Return [x, y] of the center of cell containing provided text 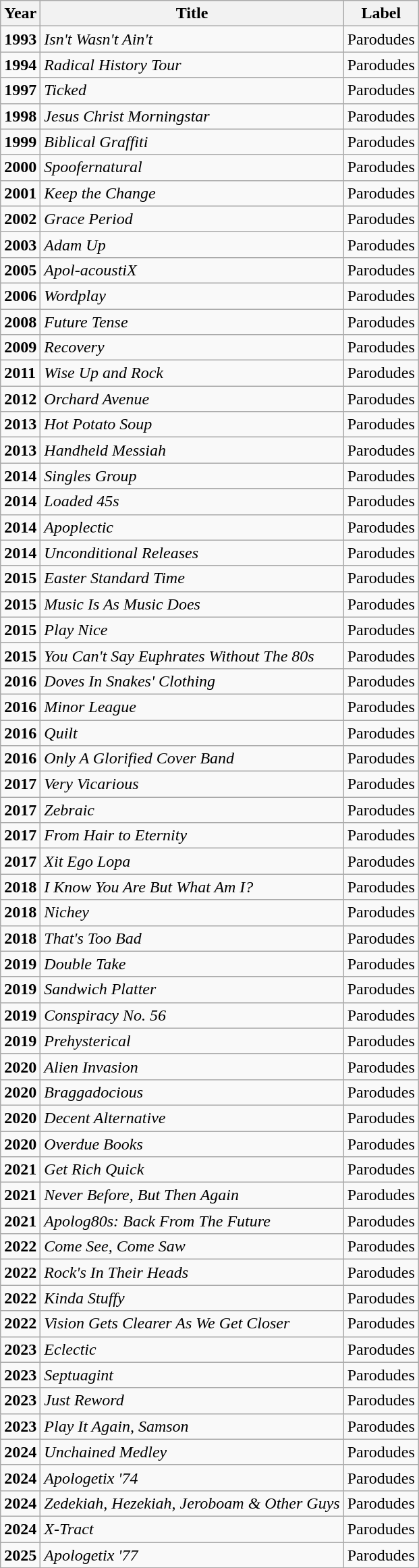
2025 [20, 1555]
Vision Gets Clearer As We Get Closer [192, 1324]
Braggadocious [192, 1092]
Rock's In Their Heads [192, 1272]
2011 [20, 373]
2006 [20, 296]
Spoofernatural [192, 167]
2008 [20, 322]
2000 [20, 167]
Adam Up [192, 244]
Unchained Medley [192, 1452]
Orchard Avenue [192, 399]
Singles Group [192, 476]
Ticked [192, 90]
Isn't Wasn't Ain't [192, 39]
That's Too Bad [192, 938]
Label [381, 13]
Quilt [192, 732]
Title [192, 13]
1998 [20, 116]
2002 [20, 219]
Grace Period [192, 219]
Play Nice [192, 630]
2009 [20, 348]
Overdue Books [192, 1144]
Doves In Snakes' Clothing [192, 681]
Hot Potato Soup [192, 425]
Year [20, 13]
2003 [20, 244]
Only A Glorified Cover Band [192, 759]
Xit Ego Lopa [192, 861]
Double Take [192, 964]
Get Rich Quick [192, 1170]
1999 [20, 142]
Never Before, But Then Again [192, 1195]
Handheld Messiah [192, 450]
Wise Up and Rock [192, 373]
Wordplay [192, 296]
2001 [20, 193]
2005 [20, 270]
Decent Alternative [192, 1118]
Keep the Change [192, 193]
X-Tract [192, 1529]
Biblical Graffiti [192, 142]
Radical History Tour [192, 65]
Jesus Christ Morningstar [192, 116]
Conspiracy No. 56 [192, 1015]
Apologetix '74 [192, 1478]
Apol-acoustiX [192, 270]
Play It Again, Samson [192, 1426]
Minor League [192, 707]
Easter Standard Time [192, 578]
Very Vicarious [192, 784]
Come See, Come Saw [192, 1247]
1993 [20, 39]
Nichey [192, 913]
Unconditional Releases [192, 553]
Kinda Stuffy [192, 1298]
2012 [20, 399]
Eclectic [192, 1349]
Recovery [192, 348]
Apolog80s: Back From The Future [192, 1221]
From Hair to Eternity [192, 836]
Alien Invasion [192, 1066]
Zedekiah, Hezekiah, Jeroboam & Other Guys [192, 1503]
Music Is As Music Does [192, 604]
Prehysterical [192, 1041]
I Know You Are But What Am I? [192, 887]
Septuagint [192, 1375]
Apoplectic [192, 527]
Loaded 45s [192, 502]
Just Reword [192, 1401]
Zebraic [192, 810]
1997 [20, 90]
Apologetix '77 [192, 1555]
1994 [20, 65]
Sandwich Platter [192, 990]
Future Tense [192, 322]
You Can't Say Euphrates Without The 80s [192, 655]
